Extract the (x, y) coordinate from the center of the cell holding the provided text.  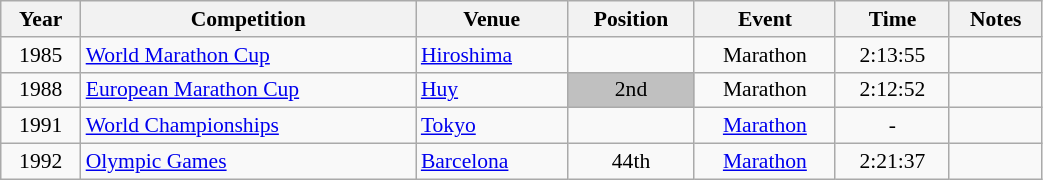
Event (764, 19)
1991 (41, 126)
Barcelona (492, 162)
Notes (996, 19)
Venue (492, 19)
European Marathon Cup (248, 90)
Tokyo (492, 126)
Year (41, 19)
Position (632, 19)
2nd (632, 90)
Hiroshima (492, 55)
44th (632, 162)
- (892, 126)
2:12:52 (892, 90)
Competition (248, 19)
Olympic Games (248, 162)
1988 (41, 90)
2:13:55 (892, 55)
2:21:37 (892, 162)
Time (892, 19)
World Championships (248, 126)
World Marathon Cup (248, 55)
1985 (41, 55)
1992 (41, 162)
Huy (492, 90)
